Extract the (x, y) coordinate from the center of the cell holding the provided text.  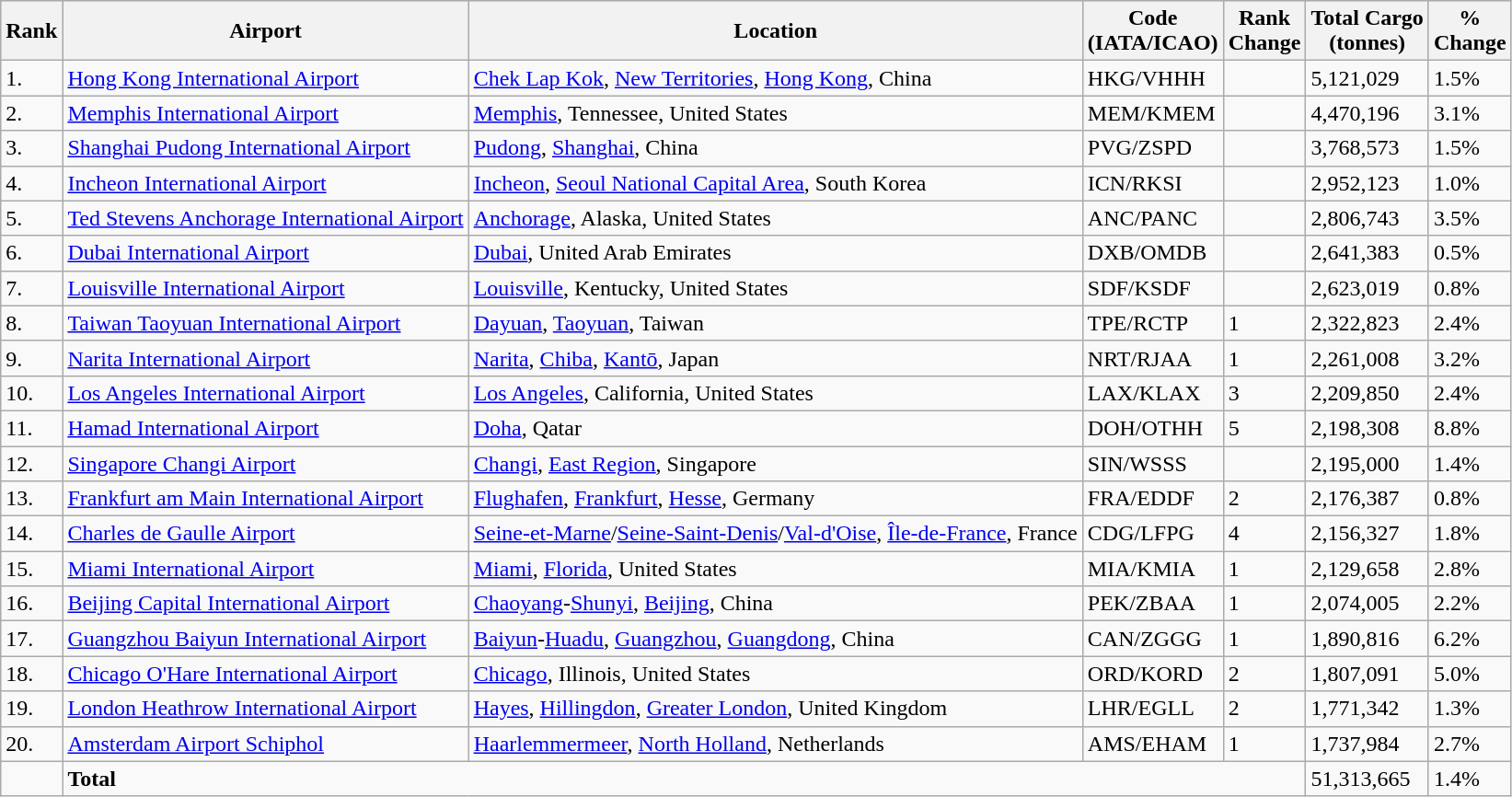
ICN/RKSI (1152, 183)
Shanghai Pudong International Airport (265, 148)
1,807,091 (1368, 674)
11. (31, 428)
Louisville International Airport (265, 288)
Pudong, Shanghai, China (775, 148)
Singapore Changi Airport (265, 463)
1.3% (1470, 709)
LAX/KLAX (1152, 393)
3 (1264, 393)
Frankfurt am Main International Airport (265, 499)
Dubai International Airport (265, 253)
NRT/RJAA (1152, 358)
2.8% (1470, 569)
5. (31, 218)
MEM/KMEM (1152, 113)
2. (31, 113)
2,209,850 (1368, 393)
DXB/OMDB (1152, 253)
16. (31, 604)
Beijing Capital International Airport (265, 604)
PEK/ZBAA (1152, 604)
6.2% (1470, 639)
Taiwan Taoyuan International Airport (265, 323)
LHR/EGLL (1152, 709)
Memphis, Tennessee, United States (775, 113)
12. (31, 463)
CAN/ZGGG (1152, 639)
Total Cargo(tonnes) (1368, 31)
1.8% (1470, 534)
Chicago O'Hare International Airport (265, 674)
1,771,342 (1368, 709)
Amsterdam Airport Schiphol (265, 744)
HKG/VHHH (1152, 78)
CDG/LFPG (1152, 534)
Memphis International Airport (265, 113)
Narita International Airport (265, 358)
3. (31, 148)
Code(IATA/ICAO) (1152, 31)
2,322,823 (1368, 323)
2,129,658 (1368, 569)
Ted Stevens Anchorage International Airport (265, 218)
2,641,383 (1368, 253)
Haarlemmermeer, North Holland, Netherlands (775, 744)
Seine-et-Marne/Seine-Saint-Denis/Val-d'Oise, Île-de-France, France (775, 534)
51,313,665 (1368, 779)
Rank (31, 31)
13. (31, 499)
Charles de Gaulle Airport (265, 534)
Incheon International Airport (265, 183)
1,890,816 (1368, 639)
2,195,000 (1368, 463)
2,156,327 (1368, 534)
9. (31, 358)
17. (31, 639)
ORD/KORD (1152, 674)
Incheon, Seoul National Capital Area, South Korea (775, 183)
5,121,029 (1368, 78)
5 (1264, 428)
2,806,743 (1368, 218)
2,952,123 (1368, 183)
2,176,387 (1368, 499)
Chaoyang-Shunyi, Beijing, China (775, 604)
Chek Lap Kok, New Territories, Hong Kong, China (775, 78)
Hong Kong International Airport (265, 78)
TPE/RCTP (1152, 323)
14. (31, 534)
Narita, Chiba, Kantō, Japan (775, 358)
15. (31, 569)
Airport (265, 31)
DOH/OTHH (1152, 428)
Total (685, 779)
Chicago, Illinois, United States (775, 674)
3.5% (1470, 218)
Los Angeles International Airport (265, 393)
4,470,196 (1368, 113)
10. (31, 393)
3.2% (1470, 358)
3,768,573 (1368, 148)
20. (31, 744)
19. (31, 709)
Miami International Airport (265, 569)
2,198,308 (1368, 428)
2,261,008 (1368, 358)
Hamad International Airport (265, 428)
1. (31, 78)
Dayuan, Taoyuan, Taiwan (775, 323)
Flughafen, Frankfurt, Hesse, Germany (775, 499)
8. (31, 323)
SIN/WSSS (1152, 463)
ANC/PANC (1152, 218)
Louisville, Kentucky, United States (775, 288)
Baiyun-Huadu, Guangzhou, Guangdong, China (775, 639)
18. (31, 674)
Guangzhou Baiyun International Airport (265, 639)
8.8% (1470, 428)
2.7% (1470, 744)
1,737,984 (1368, 744)
5.0% (1470, 674)
Changi, East Region, Singapore (775, 463)
6. (31, 253)
Location (775, 31)
4 (1264, 534)
London Heathrow International Airport (265, 709)
Anchorage, Alaska, United States (775, 218)
MIA/KMIA (1152, 569)
%Change (1470, 31)
4. (31, 183)
1.0% (1470, 183)
Miami, Florida, United States (775, 569)
PVG/ZSPD (1152, 148)
Doha, Qatar (775, 428)
FRA/EDDF (1152, 499)
2,623,019 (1368, 288)
Hayes, Hillingdon, Greater London, United Kingdom (775, 709)
SDF/KSDF (1152, 288)
Dubai, United Arab Emirates (775, 253)
RankChange (1264, 31)
2,074,005 (1368, 604)
2.2% (1470, 604)
3.1% (1470, 113)
0.5% (1470, 253)
7. (31, 288)
AMS/EHAM (1152, 744)
Los Angeles, California, United States (775, 393)
